Scan for the cell matching the given text and deliver its (x, y) coordinate at center. 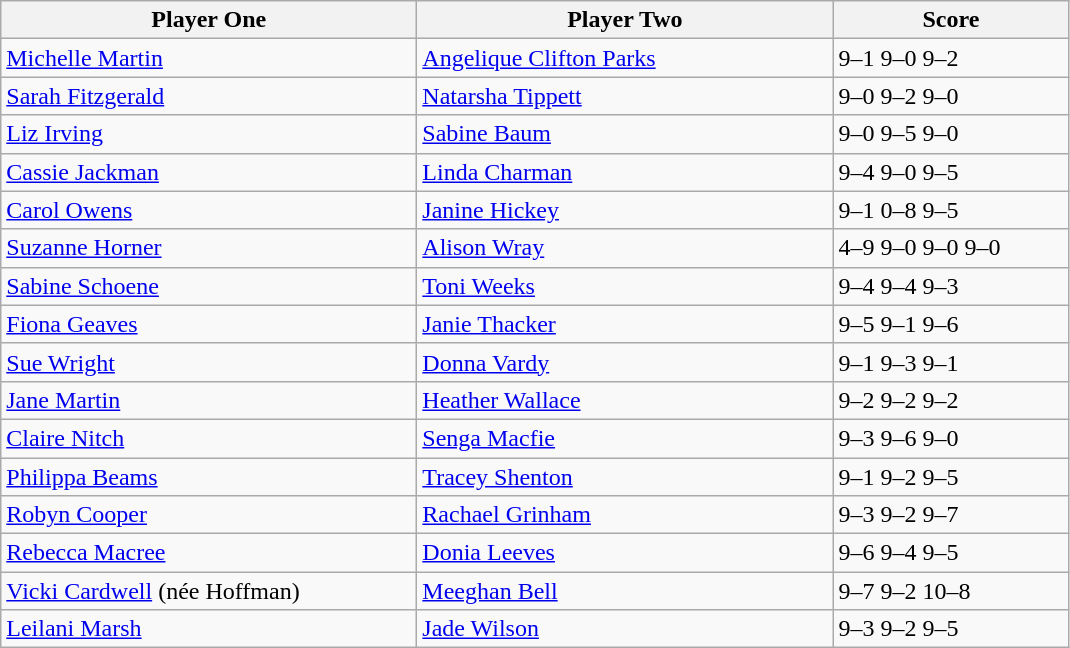
9–1 0–8 9–5 (951, 210)
9–0 9–5 9–0 (951, 134)
Michelle Martin (209, 58)
Heather Wallace (625, 400)
Player Two (625, 20)
9–7 9–2 10–8 (951, 591)
Janine Hickey (625, 210)
Meeghan Bell (625, 591)
Player One (209, 20)
Toni Weeks (625, 286)
Tracey Shenton (625, 477)
Senga Macfie (625, 438)
9–3 9–6 9–0 (951, 438)
Sarah Fitzgerald (209, 96)
Rebecca Macree (209, 553)
Sabine Baum (625, 134)
Natarsha Tippett (625, 96)
Linda Charman (625, 172)
9–4 9–0 9–5 (951, 172)
Angelique Clifton Parks (625, 58)
Suzanne Horner (209, 248)
9–6 9–4 9–5 (951, 553)
Fiona Geaves (209, 324)
Leilani Marsh (209, 629)
Rachael Grinham (625, 515)
9–5 9–1 9–6 (951, 324)
Carol Owens (209, 210)
9–1 9–0 9–2 (951, 58)
9–3 9–2 9–5 (951, 629)
Jade Wilson (625, 629)
9–2 9–2 9–2 (951, 400)
Sue Wright (209, 362)
Alison Wray (625, 248)
Cassie Jackman (209, 172)
9–1 9–2 9–5 (951, 477)
4–9 9–0 9–0 9–0 (951, 248)
9–1 9–3 9–1 (951, 362)
Donia Leeves (625, 553)
Donna Vardy (625, 362)
Vicki Cardwell (née Hoffman) (209, 591)
9–3 9–2 9–7 (951, 515)
Philippa Beams (209, 477)
Liz Irving (209, 134)
Score (951, 20)
9–4 9–4 9–3 (951, 286)
Sabine Schoene (209, 286)
Robyn Cooper (209, 515)
Jane Martin (209, 400)
Janie Thacker (625, 324)
9–0 9–2 9–0 (951, 96)
Claire Nitch (209, 438)
